Provide the (X, Y) coordinate of the cell's center where the given text is located.  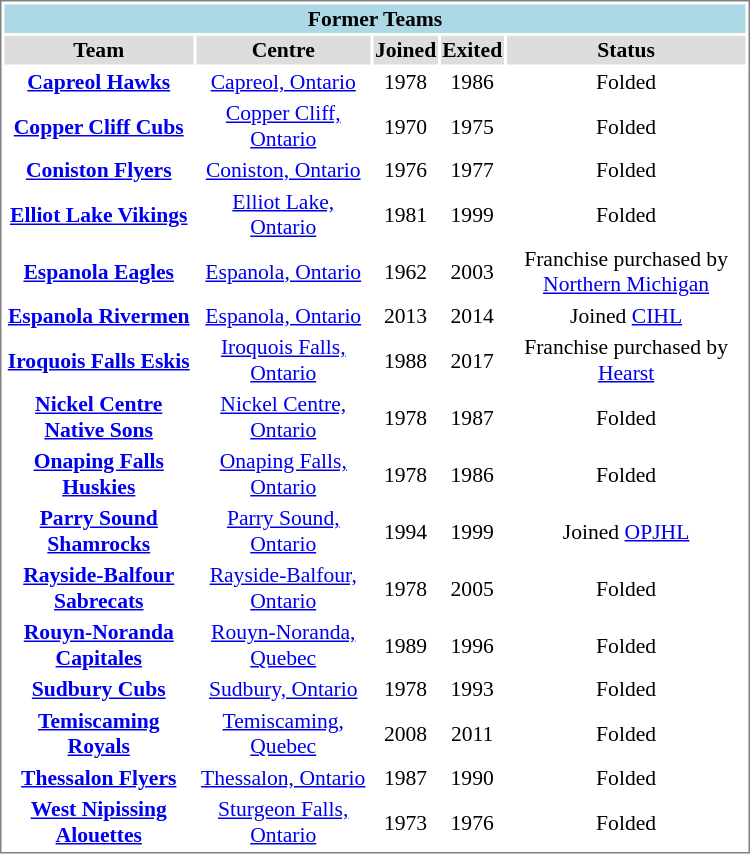
Franchise purchased by Hearst (626, 360)
Iroquois Falls, Ontario (283, 360)
Rouyn-Noranda, Quebec (283, 645)
Thessalon, Ontario (283, 778)
Espanola Eagles (98, 271)
Sudbury Cubs (98, 689)
1993 (472, 689)
2008 (405, 733)
Coniston Flyers (98, 170)
Sudbury, Ontario (283, 689)
West Nipissing Alouettes (98, 822)
Sturgeon Falls, Ontario (283, 822)
Capreol, Ontario (283, 82)
Temiscaming Royals (98, 733)
1994 (405, 531)
Joined (405, 50)
Onaping Falls, Ontario (283, 474)
1970 (405, 126)
Parry Sound, Ontario (283, 531)
Iroquois Falls Eskis (98, 360)
Joined OPJHL (626, 531)
1981 (405, 215)
Copper Cliff Cubs (98, 126)
2014 (472, 316)
Temiscaming, Quebec (283, 733)
Joined CIHL (626, 316)
1962 (405, 271)
2011 (472, 733)
Centre (283, 50)
Team (98, 50)
Nickel Centre, Ontario (283, 417)
Copper Cliff, Ontario (283, 126)
Thessalon Flyers (98, 778)
Rayside-Balfour Sabrecats (98, 588)
Parry Sound Shamrocks (98, 531)
Rouyn-Noranda Capitales (98, 645)
1975 (472, 126)
2017 (472, 360)
Onaping Falls Huskies (98, 474)
1990 (472, 778)
1989 (405, 645)
Coniston, Ontario (283, 170)
Status (626, 50)
1977 (472, 170)
Exited (472, 50)
Franchise purchased by Northern Michigan (626, 271)
2013 (405, 316)
Espanola Rivermen (98, 316)
1973 (405, 822)
Rayside-Balfour, Ontario (283, 588)
1996 (472, 645)
Elliot Lake, Ontario (283, 215)
Elliot Lake Vikings (98, 215)
Nickel Centre Native Sons (98, 417)
Former Teams (374, 18)
Capreol Hawks (98, 82)
2005 (472, 588)
2003 (472, 271)
1988 (405, 360)
